From the cell containing the given text, extract its center point as [X, Y] coordinate. 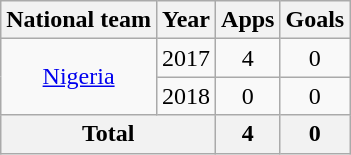
2018 [186, 96]
Apps [248, 20]
2017 [186, 58]
Goals [315, 20]
Year [186, 20]
Total [108, 134]
Nigeria [79, 77]
National team [79, 20]
